Return the (x, y) coordinate for the center point of the cell that contains the specified text.  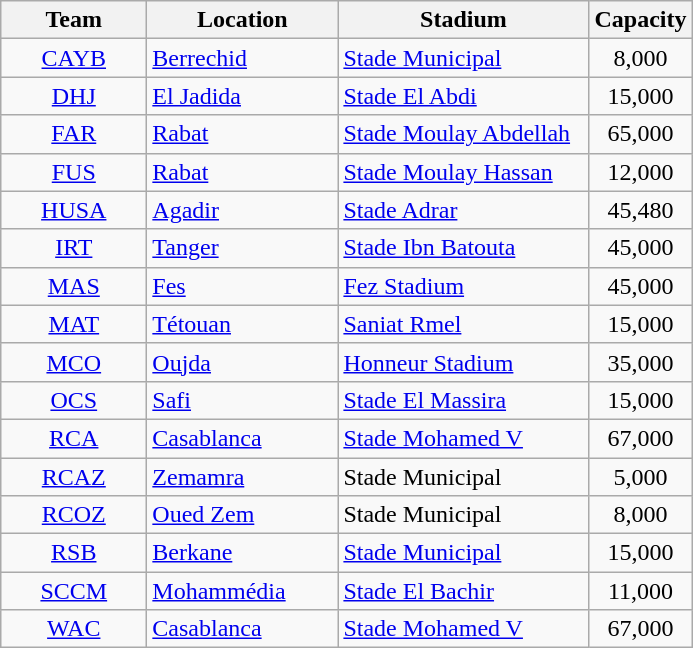
RCA (74, 438)
Agadir (242, 210)
Fez Stadium (464, 286)
11,000 (640, 591)
Stade Moulay Hassan (464, 172)
El Jadida (242, 96)
MAT (74, 324)
Stade Adrar (464, 210)
Stade El Abdi (464, 96)
12,000 (640, 172)
Capacity (640, 20)
RSB (74, 553)
MAS (74, 286)
Stade Ibn Batouta (464, 248)
Tanger (242, 248)
Stadium (464, 20)
35,000 (640, 362)
Berkane (242, 553)
45,480 (640, 210)
MCO (74, 362)
CAYB (74, 58)
65,000 (640, 134)
SCCM (74, 591)
HUSA (74, 210)
RCAZ (74, 477)
OCS (74, 400)
Zemamra (242, 477)
Oued Zem (242, 515)
Mohammédia (242, 591)
WAC (74, 629)
FAR (74, 134)
Safi (242, 400)
Saniat Rmel (464, 324)
Stade El Bachir (464, 591)
FUS (74, 172)
Tétouan (242, 324)
DHJ (74, 96)
Location (242, 20)
Honneur Stadium (464, 362)
RCOZ (74, 515)
Berrechid (242, 58)
5,000 (640, 477)
Oujda (242, 362)
Stade El Massira (464, 400)
Team (74, 20)
Fes (242, 286)
Stade Moulay Abdellah (464, 134)
IRT (74, 248)
